Provide the [X, Y] coordinate of the cell's center where the given text is located.  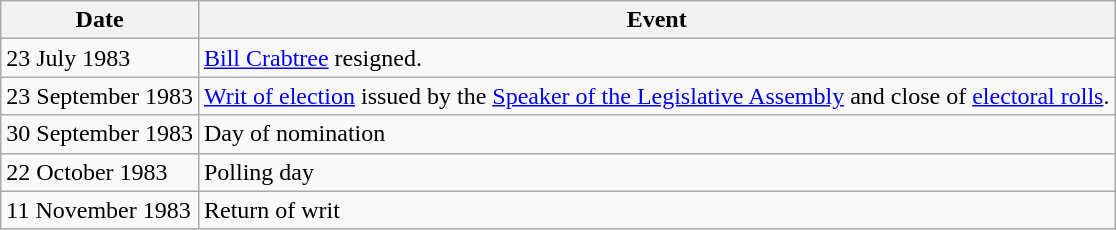
Day of nomination [656, 134]
30 September 1983 [100, 134]
Bill Crabtree resigned. [656, 58]
Date [100, 20]
Polling day [656, 172]
11 November 1983 [100, 210]
Return of writ [656, 210]
23 July 1983 [100, 58]
22 October 1983 [100, 172]
23 September 1983 [100, 96]
Writ of election issued by the Speaker of the Legislative Assembly and close of electoral rolls. [656, 96]
Event [656, 20]
